Determine the (X, Y) coordinate at the center of the cell enclosing the given text.  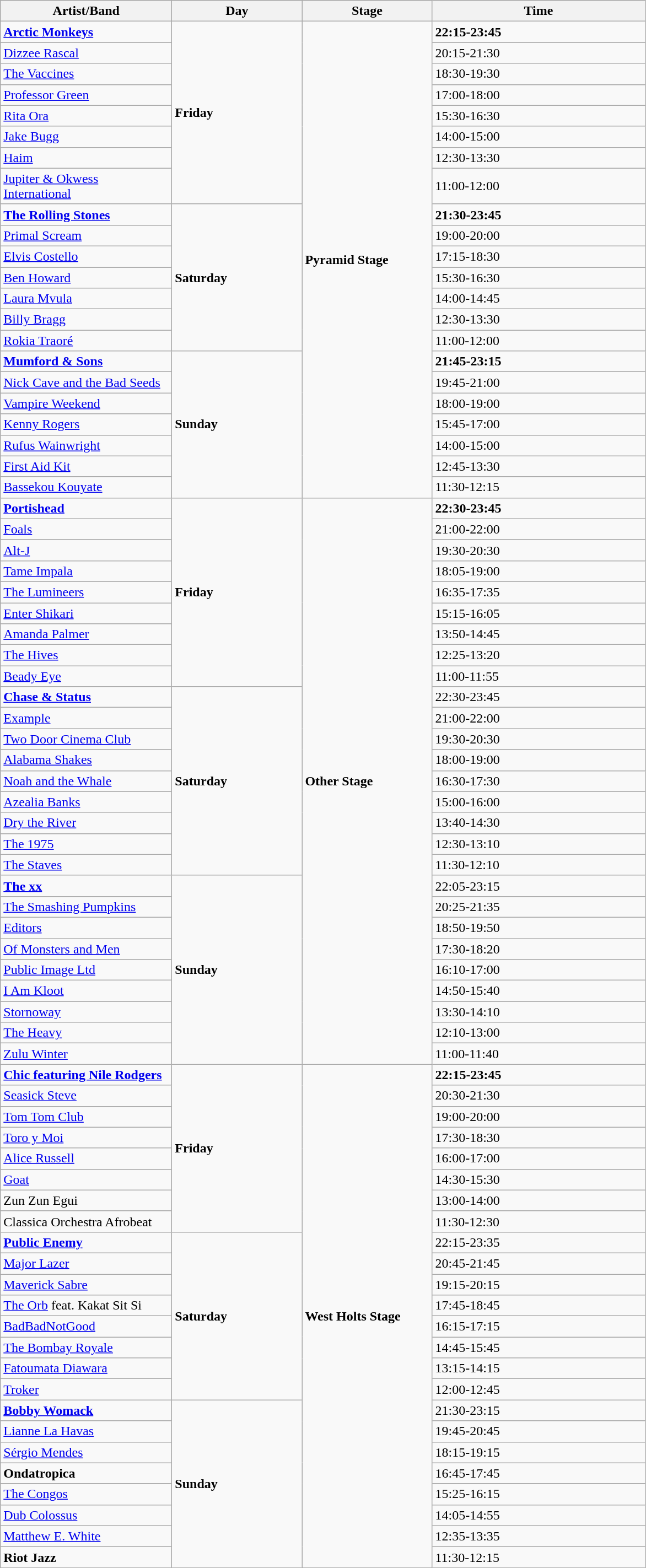
13:15-14:15 (539, 1368)
The Rolling Stones (86, 214)
Dub Colossus (86, 1515)
19:15-20:15 (539, 1285)
22:15-23:35 (539, 1242)
13:00-14:00 (539, 1200)
Maverick Sabre (86, 1285)
20:45-21:45 (539, 1263)
12:30-13:10 (539, 844)
13:40-14:30 (539, 823)
15:00-16:00 (539, 802)
Portishead (86, 508)
17:00-18:00 (539, 95)
Time (539, 11)
12:25-13:20 (539, 655)
Zulu Winter (86, 1054)
The Hives (86, 655)
14:05-14:55 (539, 1515)
17:30-18:30 (539, 1138)
17:15-18:30 (539, 256)
16:15-17:15 (539, 1327)
The Lumineers (86, 592)
Other Stage (367, 781)
13:50-14:45 (539, 634)
Of Monsters and Men (86, 949)
Vampire Weekend (86, 403)
Rita Ora (86, 116)
Primal Scream (86, 235)
12:10-13:00 (539, 1033)
Editors (86, 928)
Stage (367, 11)
14:50-15:40 (539, 991)
The Heavy (86, 1033)
20:25-21:35 (539, 907)
West Holts Stage (367, 1316)
11:00-11:55 (539, 676)
Seasick Steve (86, 1096)
Riot Jazz (86, 1557)
Tame Impala (86, 571)
16:45-17:45 (539, 1473)
The Orb feat. Kakat Sit Si (86, 1306)
Foals (86, 529)
Billy Bragg (86, 320)
Alice Russell (86, 1159)
Mumford & Sons (86, 362)
The Staves (86, 865)
Azealia Banks (86, 802)
Sérgio Mendes (86, 1452)
18:05-19:00 (539, 571)
15:45-17:00 (539, 424)
18:50-19:50 (539, 928)
11:00-11:40 (539, 1054)
18:30-19:30 (539, 74)
Professor Green (86, 95)
Example (86, 718)
Amanda Palmer (86, 634)
16:00-17:00 (539, 1159)
Noah and the Whale (86, 781)
13:30-14:10 (539, 1012)
Ondatropica (86, 1473)
Bassekou Kouyate (86, 487)
Ben Howard (86, 277)
14:45-15:45 (539, 1348)
Dizzee Rascal (86, 53)
Haim (86, 158)
Chic featuring Nile Rodgers (86, 1075)
18:15-19:15 (539, 1452)
21:30-23:45 (539, 214)
19:45-21:00 (539, 382)
17:30-18:20 (539, 949)
The Vaccines (86, 74)
Lianne La Havas (86, 1431)
Public Image Ltd (86, 970)
Rokia Traoré (86, 341)
20:30-21:30 (539, 1096)
15:15-16:05 (539, 613)
Dry the River (86, 823)
Jake Bugg (86, 137)
The Smashing Pumpkins (86, 907)
Laura Mvula (86, 299)
Toro y Moi (86, 1138)
Bobby Womack (86, 1410)
Artist/Band (86, 11)
11:30-12:30 (539, 1221)
The 1975 (86, 844)
12:35-13:35 (539, 1536)
The xx (86, 886)
Chase & Status (86, 697)
Rufus Wainwright (86, 445)
I Am Kloot (86, 991)
21:30-23:15 (539, 1410)
Day (237, 11)
Alabama Shakes (86, 760)
Goat (86, 1179)
The Bombay Royale (86, 1348)
Arctic Monkeys (86, 32)
Classica Orchestra Afrobeat (86, 1221)
Two Door Cinema Club (86, 739)
Kenny Rogers (86, 424)
Jupiter & Okwess International (86, 186)
14:00-14:45 (539, 299)
Public Enemy (86, 1242)
Pyramid Stage (367, 260)
Zun Zun Egui (86, 1200)
Troker (86, 1389)
17:45-18:45 (539, 1306)
Major Lazer (86, 1263)
21:45-23:15 (539, 362)
14:30-15:30 (539, 1179)
15:25-16:15 (539, 1494)
Fatoumata Diawara (86, 1368)
16:35-17:35 (539, 592)
Tom Tom Club (86, 1117)
Enter Shikari (86, 613)
22:05-23:15 (539, 886)
The Congos (86, 1494)
Alt-J (86, 550)
19:45-20:45 (539, 1431)
11:30-12:10 (539, 865)
Nick Cave and the Bad Seeds (86, 382)
12:45-13:30 (539, 466)
Matthew E. White (86, 1536)
Elvis Costello (86, 256)
Stornoway (86, 1012)
16:30-17:30 (539, 781)
BadBadNotGood (86, 1327)
12:00-12:45 (539, 1389)
16:10-17:00 (539, 970)
Beady Eye (86, 676)
First Aid Kit (86, 466)
20:15-21:30 (539, 53)
